From the cell containing the given text, extract its center point as [X, Y] coordinate. 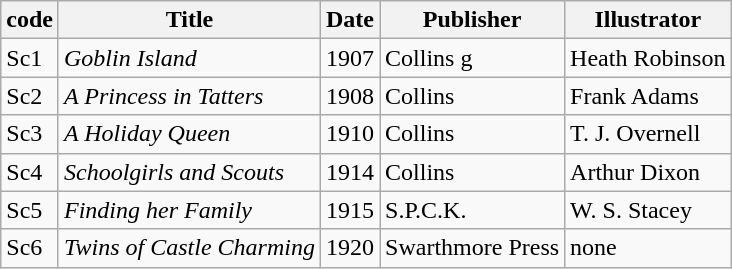
1907 [350, 58]
Twins of Castle Charming [189, 248]
Sc2 [30, 96]
A Princess in Tatters [189, 96]
Illustrator [648, 20]
T. J. Overnell [648, 134]
Goblin Island [189, 58]
Sc4 [30, 172]
Schoolgirls and Scouts [189, 172]
none [648, 248]
Date [350, 20]
code [30, 20]
1910 [350, 134]
Swarthmore Press [472, 248]
Arthur Dixon [648, 172]
1914 [350, 172]
Sc1 [30, 58]
Title [189, 20]
1908 [350, 96]
1915 [350, 210]
W. S. Stacey [648, 210]
Collins g [472, 58]
1920 [350, 248]
Sc6 [30, 248]
Frank Adams [648, 96]
Sc5 [30, 210]
Heath Robinson [648, 58]
Finding her Family [189, 210]
S.P.C.K. [472, 210]
A Holiday Queen [189, 134]
Sc3 [30, 134]
Publisher [472, 20]
